Find where the given text appears and provide that cell's center as [x, y] coordinate. 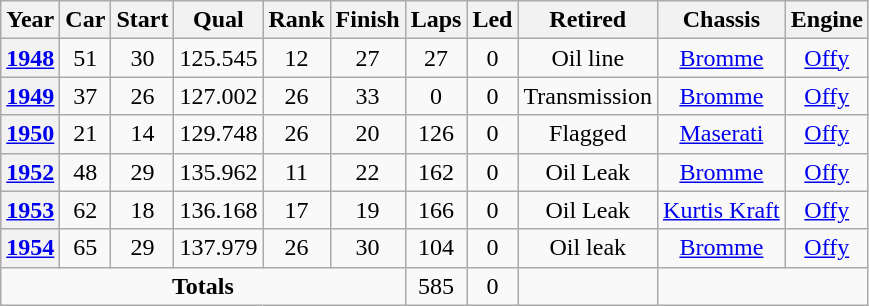
Start [142, 20]
Retired [588, 20]
Laps [436, 20]
Kurtis Kraft [722, 210]
Chassis [722, 20]
Engine [826, 20]
14 [142, 134]
Oil leak [588, 248]
Totals [203, 286]
1953 [30, 210]
162 [436, 172]
Car [86, 20]
12 [296, 58]
137.979 [218, 248]
136.168 [218, 210]
21 [86, 134]
20 [368, 134]
129.748 [218, 134]
127.002 [218, 96]
11 [296, 172]
125.545 [218, 58]
Finish [368, 20]
Maserati [722, 134]
1948 [30, 58]
22 [368, 172]
65 [86, 248]
1952 [30, 172]
Flagged [588, 134]
135.962 [218, 172]
51 [86, 58]
1950 [30, 134]
19 [368, 210]
17 [296, 210]
Transmission [588, 96]
126 [436, 134]
1949 [30, 96]
104 [436, 248]
1954 [30, 248]
62 [86, 210]
Qual [218, 20]
Rank [296, 20]
Year [30, 20]
Led [492, 20]
Oil line [588, 58]
33 [368, 96]
37 [86, 96]
18 [142, 210]
166 [436, 210]
48 [86, 172]
585 [436, 286]
